Provide the [X, Y] coordinate of the cell's center where the given text is located.  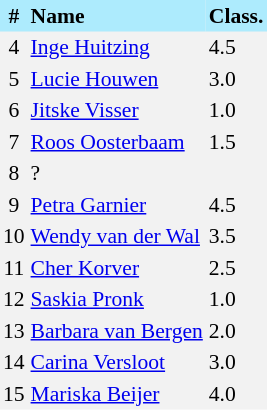
4.0 [236, 394]
1.5 [236, 142]
10 [14, 236]
? [117, 174]
2.0 [236, 331]
15 [14, 394]
Wendy van der Wal [117, 236]
9 [14, 205]
11 [14, 268]
Inge Huitzing [117, 48]
4 [14, 48]
13 [14, 331]
Class. [236, 16]
2.5 [236, 268]
6 [14, 110]
8 [14, 174]
Roos Oosterbaam [117, 142]
12 [14, 300]
Saskia Pronk [117, 300]
5 [14, 79]
7 [14, 142]
Name [117, 16]
Carina Versloot [117, 362]
Lucie Houwen [117, 79]
# [14, 16]
Cher Korver [117, 268]
14 [14, 362]
Barbara van Bergen [117, 331]
Jitske Visser [117, 110]
Petra Garnier [117, 205]
3.5 [236, 236]
Mariska Beijer [117, 394]
